Extract the (X, Y) coordinate from the center of the cell holding the provided text.  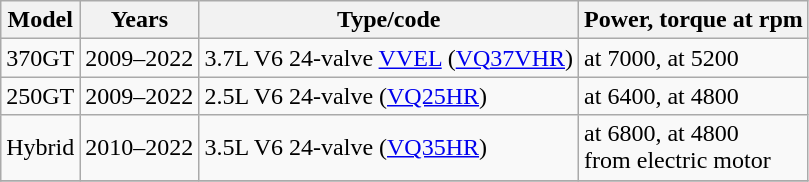
370GT (40, 58)
2.5L V6 24-valve (VQ25HR) (389, 96)
250GT (40, 96)
Power, torque at rpm (694, 20)
Type/code (389, 20)
Hybrid (40, 148)
at 7000, at 5200 (694, 58)
at 6400, at 4800 (694, 96)
at 6800, at 4800 from electric motor (694, 148)
2010–2022 (140, 148)
Years (140, 20)
3.5L V6 24-valve (VQ35HR) (389, 148)
Model (40, 20)
3.7L V6 24-valve VVEL (VQ37VHR) (389, 58)
